Capture the cell that displays the provided text and extract its (x, y) central coordinate. 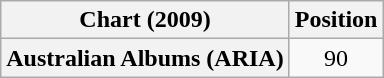
90 (336, 58)
Chart (2009) (145, 20)
Position (336, 20)
Australian Albums (ARIA) (145, 58)
